Locate the cell with the specified text and output its (X, Y) center coordinate. 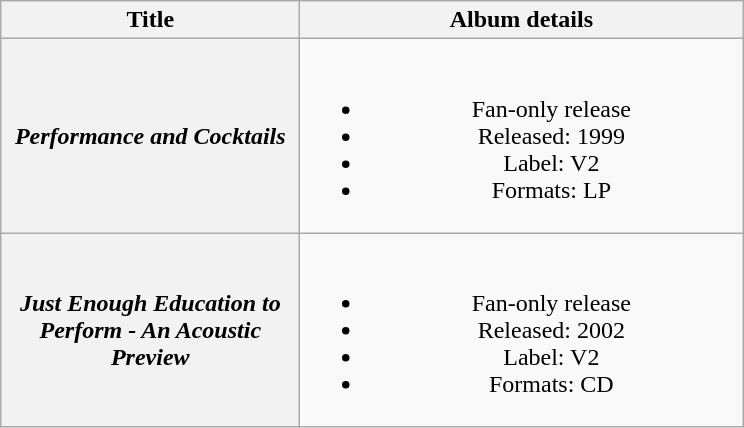
Album details (522, 20)
Performance and Cocktails (150, 136)
Fan-only releaseReleased: 2002Label: V2Formats: CD (522, 330)
Fan-only releaseReleased: 1999Label: V2Formats: LP (522, 136)
Just Enough Education to Perform - An Acoustic Preview (150, 330)
Title (150, 20)
